Identify which cell holds the provided text, then report its (X, Y) central coordinate. 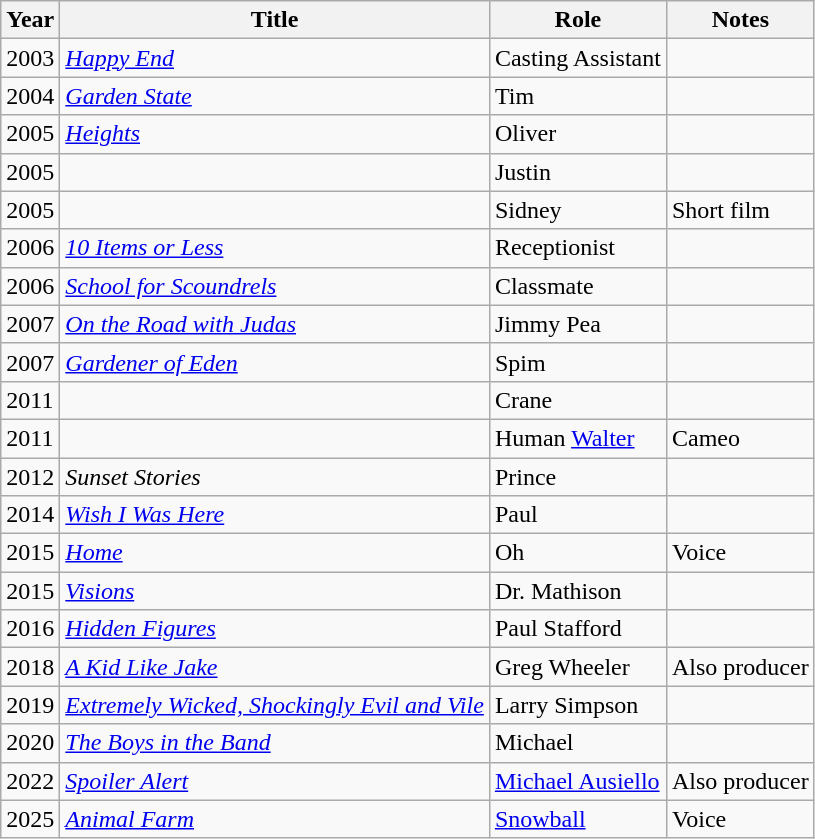
Title (275, 20)
Tim (578, 96)
Sunset Stories (275, 477)
Notes (740, 20)
School for Scoundrels (275, 286)
Human Walter (578, 438)
2022 (30, 781)
2018 (30, 667)
Wish I Was Here (275, 515)
Heights (275, 134)
Justin (578, 172)
Visions (275, 591)
Garden State (275, 96)
A Kid Like Jake (275, 667)
Short film (740, 210)
2003 (30, 58)
2025 (30, 819)
Animal Farm (275, 819)
Oliver (578, 134)
Sidney (578, 210)
Paul Stafford (578, 629)
Gardener of Eden (275, 362)
Receptionist (578, 248)
Casting Assistant (578, 58)
2019 (30, 705)
Oh (578, 553)
Larry Simpson (578, 705)
Jimmy Pea (578, 324)
Michael Ausiello (578, 781)
Hidden Figures (275, 629)
On the Road with Judas (275, 324)
2012 (30, 477)
Happy End (275, 58)
2014 (30, 515)
Extremely Wicked, Shockingly Evil and Vile (275, 705)
The Boys in the Band (275, 743)
Dr. Mathison (578, 591)
Cameo (740, 438)
Prince (578, 477)
Paul (578, 515)
Home (275, 553)
10 Items or Less (275, 248)
Classmate (578, 286)
Crane (578, 400)
Greg Wheeler (578, 667)
Spim (578, 362)
Year (30, 20)
Snowball (578, 819)
2020 (30, 743)
Spoiler Alert (275, 781)
2016 (30, 629)
Role (578, 20)
2004 (30, 96)
Michael (578, 743)
